Pinpoint the cell where the given text exists, returning its [x, y] midpoint coordinate. 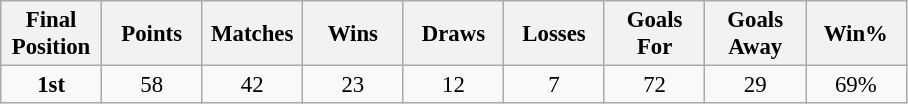
29 [756, 85]
7 [554, 85]
Win% [856, 34]
69% [856, 85]
23 [354, 85]
Final Position [52, 34]
Matches [252, 34]
Goals Away [756, 34]
Losses [554, 34]
Draws [454, 34]
58 [152, 85]
Goals For [654, 34]
12 [454, 85]
72 [654, 85]
Points [152, 34]
Wins [354, 34]
42 [252, 85]
1st [52, 85]
